For the text-containing cell, return its midpoint in [X, Y] coordinate format. 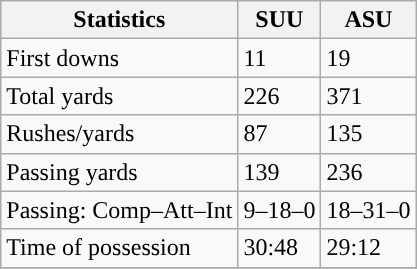
139 [280, 172]
Rushes/yards [120, 134]
11 [280, 58]
Time of possession [120, 248]
Passing yards [120, 172]
Total yards [120, 96]
19 [368, 58]
29:12 [368, 248]
236 [368, 172]
Passing: Comp–Att–Int [120, 210]
Statistics [120, 20]
ASU [368, 20]
18–31–0 [368, 210]
226 [280, 96]
30:48 [280, 248]
9–18–0 [280, 210]
371 [368, 96]
SUU [280, 20]
First downs [120, 58]
87 [280, 134]
135 [368, 134]
